Identify which cell holds the provided text, then report its (x, y) central coordinate. 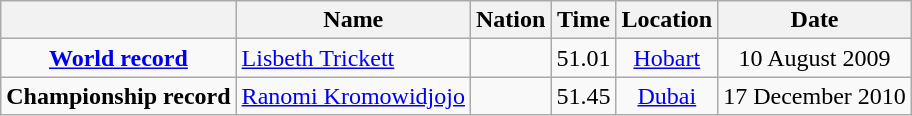
Championship record (118, 96)
World record (118, 58)
Date (815, 20)
Name (353, 20)
Location (667, 20)
51.01 (584, 58)
Hobart (667, 58)
Nation (510, 20)
Dubai (667, 96)
Ranomi Kromowidjojo (353, 96)
Time (584, 20)
Lisbeth Trickett (353, 58)
17 December 2010 (815, 96)
51.45 (584, 96)
10 August 2009 (815, 58)
